Return the (X, Y) coordinate for the center point of the cell that contains the specified text.  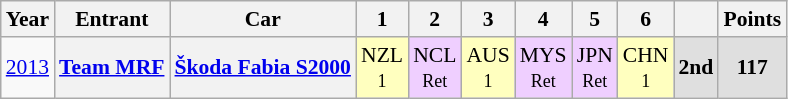
5 (595, 19)
6 (646, 19)
NZL1 (382, 68)
117 (752, 68)
JPNRet (595, 68)
2nd (696, 68)
2 (434, 19)
AUS1 (488, 68)
2013 (28, 68)
NCLRet (434, 68)
3 (488, 19)
1 (382, 19)
Team MRF (112, 68)
Entrant (112, 19)
Car (263, 19)
Škoda Fabia S2000 (263, 68)
Points (752, 19)
Year (28, 19)
CHN1 (646, 68)
MYSRet (544, 68)
4 (544, 19)
